Capture the cell that displays the provided text and extract its (X, Y) central coordinate. 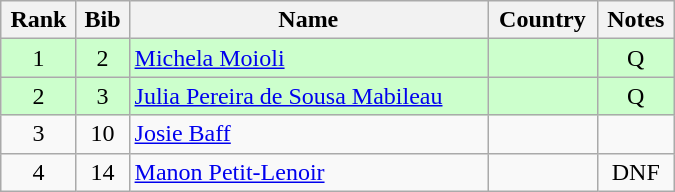
Manon Petit-Lenoir (308, 172)
DNF (636, 172)
Bib (102, 20)
14 (102, 172)
Josie Baff (308, 134)
1 (38, 58)
10 (102, 134)
Julia Pereira de Sousa Mabileau (308, 96)
Name (308, 20)
Notes (636, 20)
Country (543, 20)
4 (38, 172)
Michela Moioli (308, 58)
Rank (38, 20)
